Locate the cell with the specified text and output its [X, Y] center coordinate. 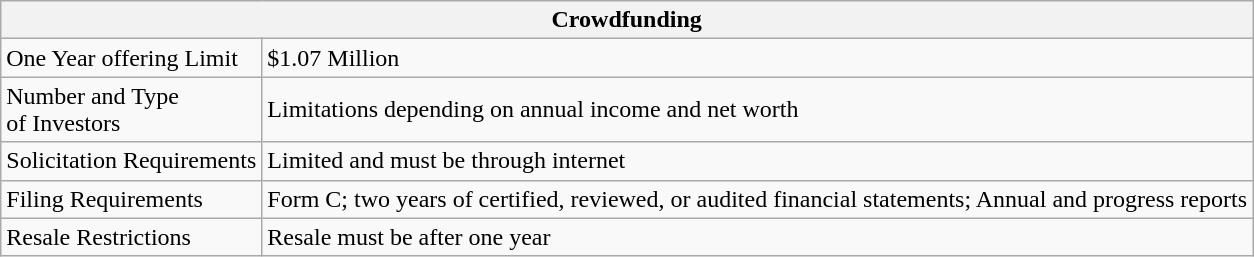
Filing Requirements [132, 199]
Resale must be after one year [758, 237]
One Year offering Limit [132, 58]
Crowdfunding [627, 20]
Resale Restrictions [132, 237]
Limited and must be through internet [758, 161]
$1.07 Million [758, 58]
Form C; two years of certified, reviewed, or audited financial statements; Annual and progress reports [758, 199]
Solicitation Requirements [132, 161]
Number and Typeof Investors [132, 110]
Limitations depending on annual income and net worth [758, 110]
